Return the (X, Y) coordinate for the center point of the cell that contains the specified text.  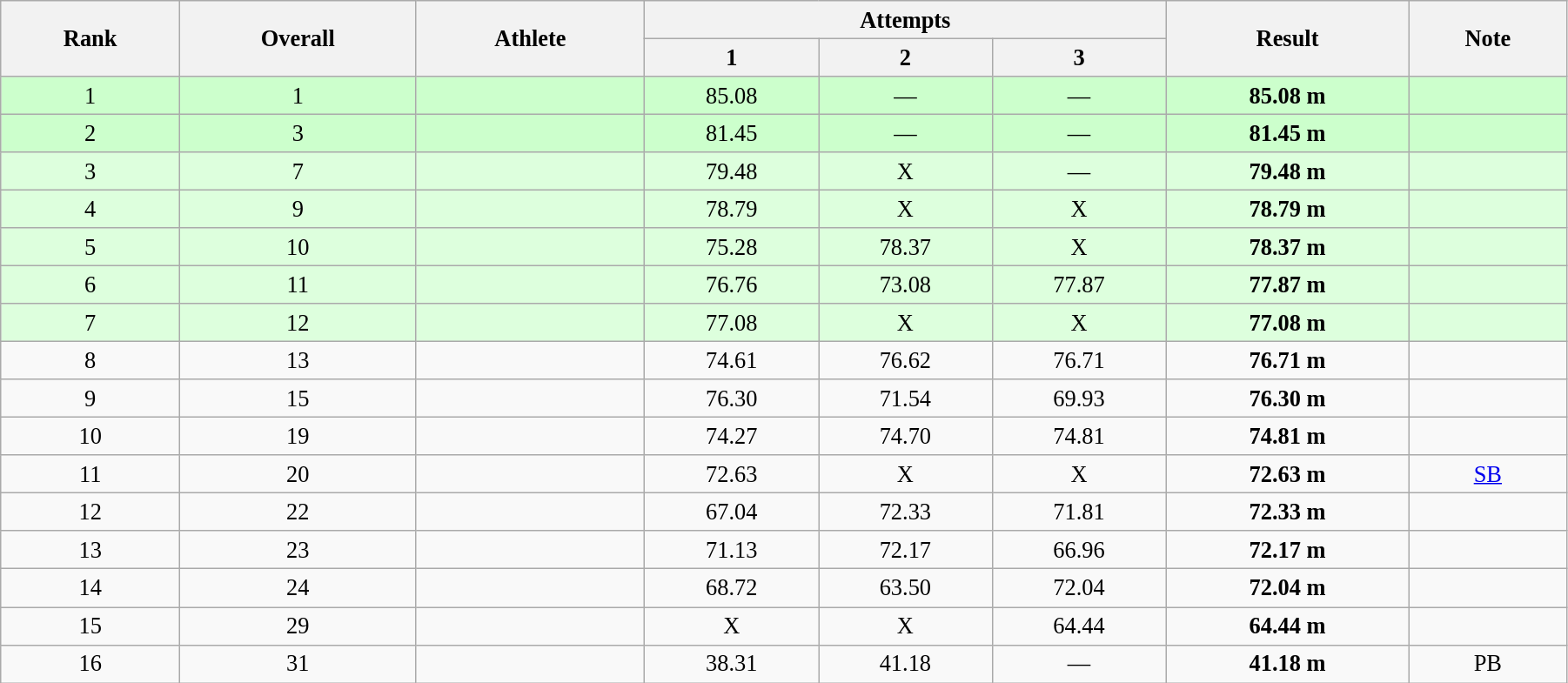
24 (298, 588)
72.17 m (1288, 550)
72.04 (1079, 588)
71.81 (1079, 512)
41.18 (906, 664)
74.27 (732, 436)
76.71 (1079, 360)
72.63 (732, 474)
72.17 (906, 550)
74.81 (1079, 436)
23 (298, 550)
6 (90, 285)
16 (90, 664)
SB (1488, 474)
64.44 m (1288, 626)
Attempts (905, 19)
81.45 m (1288, 133)
85.08 m (1288, 95)
72.04 m (1288, 588)
74.81 m (1288, 436)
PB (1488, 664)
81.45 (732, 133)
77.08 (732, 323)
31 (298, 664)
41.18 m (1288, 664)
67.04 (732, 512)
69.93 (1079, 398)
8 (90, 360)
63.50 (906, 588)
76.76 (732, 285)
74.70 (906, 436)
29 (298, 626)
66.96 (1079, 550)
14 (90, 588)
79.48 (732, 171)
Rank (90, 38)
Result (1288, 38)
75.28 (732, 247)
Note (1488, 38)
72.33 (906, 512)
5 (90, 247)
Athlete (531, 38)
20 (298, 474)
72.63 m (1288, 474)
76.71 m (1288, 360)
22 (298, 512)
Overall (298, 38)
78.79 m (1288, 209)
78.79 (732, 209)
78.37 m (1288, 247)
76.30 (732, 398)
4 (90, 209)
72.33 m (1288, 512)
76.30 m (1288, 398)
74.61 (732, 360)
77.08 m (1288, 323)
71.13 (732, 550)
71.54 (906, 398)
73.08 (906, 285)
85.08 (732, 95)
76.62 (906, 360)
64.44 (1079, 626)
68.72 (732, 588)
79.48 m (1288, 171)
77.87 m (1288, 285)
38.31 (732, 664)
78.37 (906, 247)
77.87 (1079, 285)
19 (298, 436)
